For the text-containing cell, return its midpoint in (X, Y) coordinate format. 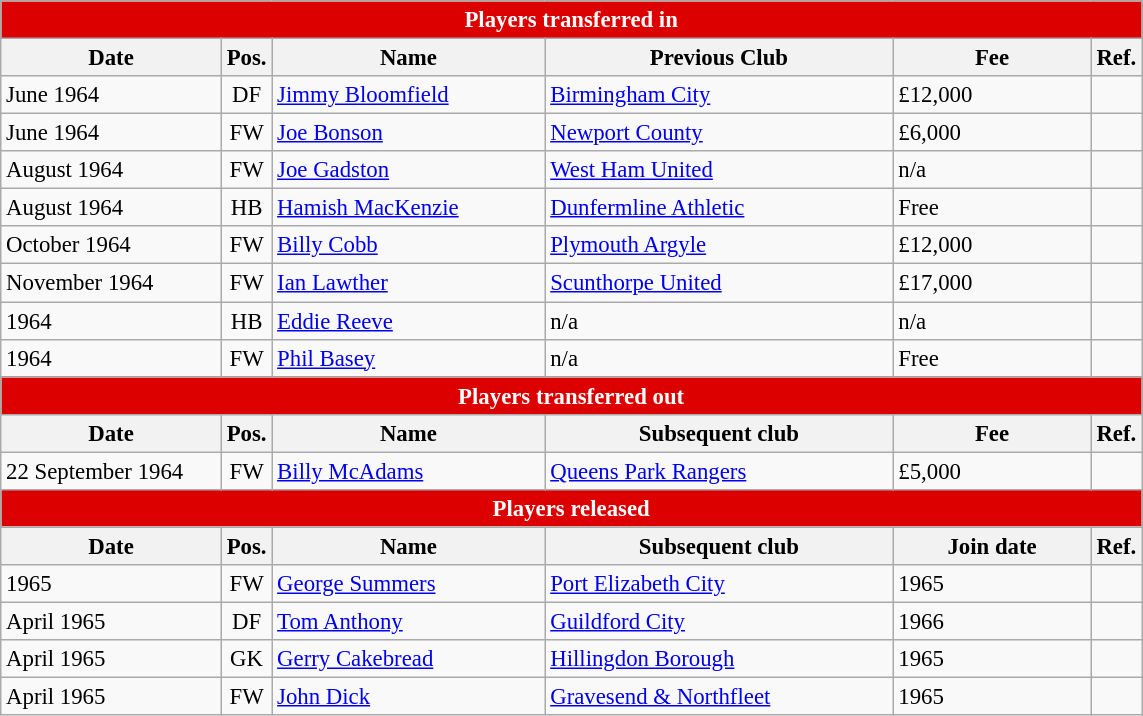
Join date (992, 546)
Players transferred out (572, 396)
Billy McAdams (408, 471)
Scunthorpe United (719, 283)
£17,000 (992, 283)
1966 (992, 621)
GK (246, 659)
Gravesend & Northfleet (719, 697)
Port Elizabeth City (719, 584)
Players released (572, 509)
November 1964 (112, 283)
Dunfermline Athletic (719, 208)
Hamish MacKenzie (408, 208)
Jimmy Bloomfield (408, 95)
Guildford City (719, 621)
Phil Basey (408, 358)
Birmingham City (719, 95)
Eddie Reeve (408, 321)
Joe Bonson (408, 133)
£6,000 (992, 133)
Newport County (719, 133)
Billy Cobb (408, 245)
Hillingdon Borough (719, 659)
George Summers (408, 584)
£5,000 (992, 471)
Players transferred in (572, 20)
Joe Gadston (408, 170)
Ian Lawther (408, 283)
22 September 1964 (112, 471)
John Dick (408, 697)
Queens Park Rangers (719, 471)
Previous Club (719, 58)
Plymouth Argyle (719, 245)
Gerry Cakebread (408, 659)
Tom Anthony (408, 621)
October 1964 (112, 245)
West Ham United (719, 170)
